Scan for the cell matching the given text and deliver its (X, Y) coordinate at center. 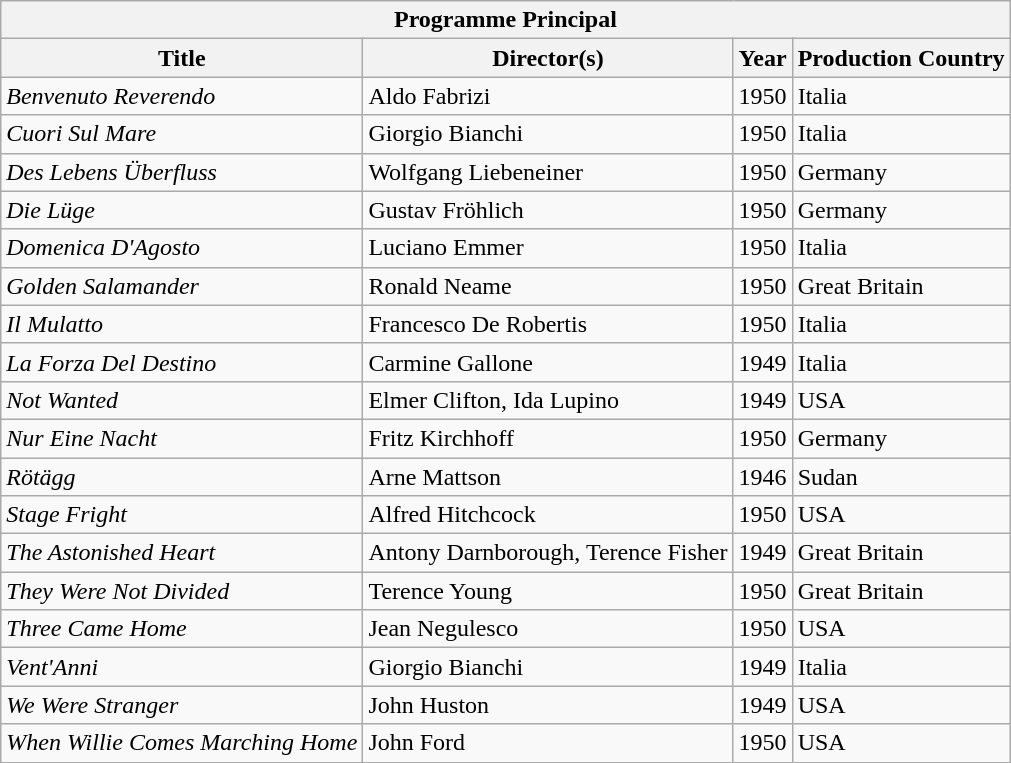
Year (762, 58)
Elmer Clifton, Ida Lupino (548, 400)
Gustav Fröhlich (548, 210)
The Astonished Heart (182, 553)
1946 (762, 477)
Cuori Sul Mare (182, 134)
Director(s) (548, 58)
Vent'Anni (182, 667)
They Were Not Divided (182, 591)
Benvenuto Reverendo (182, 96)
Aldo Fabrizi (548, 96)
Stage Fright (182, 515)
Die Lüge (182, 210)
Production Country (901, 58)
Golden Salamander (182, 286)
We Were Stranger (182, 705)
Jean Negulesco (548, 629)
La Forza Del Destino (182, 362)
Rötägg (182, 477)
Title (182, 58)
Three Came Home (182, 629)
Il Mulatto (182, 324)
Nur Eine Nacht (182, 438)
Not Wanted (182, 400)
Domenica D'Agosto (182, 248)
When Willie Comes Marching Home (182, 743)
Alfred Hitchcock (548, 515)
Francesco De Robertis (548, 324)
Ronald Neame (548, 286)
Sudan (901, 477)
Wolfgang Liebeneiner (548, 172)
Terence Young (548, 591)
John Ford (548, 743)
Carmine Gallone (548, 362)
Luciano Emmer (548, 248)
Fritz Kirchhoff (548, 438)
Programme Principal (506, 20)
Des Lebens Überfluss (182, 172)
Antony Darnborough, Terence Fisher (548, 553)
John Huston (548, 705)
Arne Mattson (548, 477)
